Search for the cell housing the specified text and yield its [x, y] center coordinate. 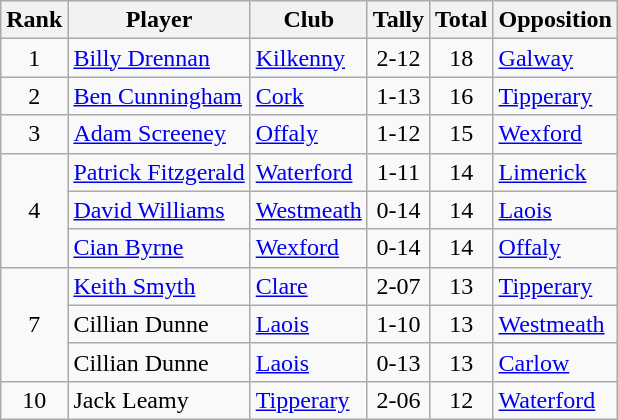
Rank [34, 20]
1-10 [398, 324]
Limerick [555, 172]
Clare [308, 286]
David Williams [159, 210]
Patrick Fitzgerald [159, 172]
16 [461, 96]
Club [308, 20]
10 [34, 400]
1-13 [398, 96]
Keith Smyth [159, 286]
Kilkenny [308, 58]
Galway [555, 58]
Carlow [555, 362]
2 [34, 96]
Player [159, 20]
4 [34, 210]
7 [34, 324]
2-07 [398, 286]
1-12 [398, 134]
18 [461, 58]
1 [34, 58]
15 [461, 134]
Cian Byrne [159, 248]
Jack Leamy [159, 400]
0-13 [398, 362]
Cork [308, 96]
Opposition [555, 20]
2-12 [398, 58]
Total [461, 20]
1-11 [398, 172]
Adam Screeney [159, 134]
2-06 [398, 400]
12 [461, 400]
Ben Cunningham [159, 96]
3 [34, 134]
Tally [398, 20]
Billy Drennan [159, 58]
